Determine the (X, Y) coordinate at the center of the cell enclosing the given text.  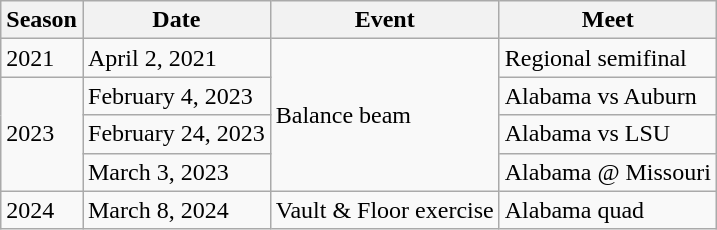
February 4, 2023 (176, 96)
April 2, 2021 (176, 58)
2023 (42, 134)
March 3, 2023 (176, 172)
Meet (608, 20)
Alabama @ Missouri (608, 172)
Alabama vs LSU (608, 134)
2021 (42, 58)
Alabama quad (608, 210)
Date (176, 20)
2024 (42, 210)
Alabama vs Auburn (608, 96)
Event (384, 20)
Balance beam (384, 115)
Season (42, 20)
Regional semifinal (608, 58)
February 24, 2023 (176, 134)
March 8, 2024 (176, 210)
Vault & Floor exercise (384, 210)
